Detect which cell encompasses the target text, then output its [x, y] center coordinate. 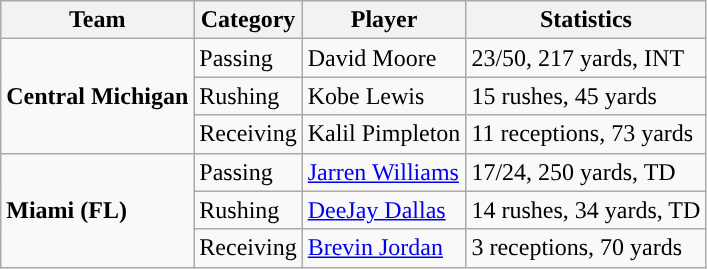
23/50, 217 yards, INT [586, 58]
14 rushes, 34 yards, TD [586, 210]
Central Michigan [98, 96]
Brevin Jordan [384, 248]
DeeJay Dallas [384, 210]
3 receptions, 70 yards [586, 248]
Kobe Lewis [384, 96]
Kalil Pimpleton [384, 134]
David Moore [384, 58]
11 receptions, 73 yards [586, 134]
Miami (FL) [98, 210]
15 rushes, 45 yards [586, 96]
Team [98, 20]
Jarren Williams [384, 172]
17/24, 250 yards, TD [586, 172]
Statistics [586, 20]
Player [384, 20]
Category [248, 20]
